Extract the [X, Y] coordinate from the center of the cell holding the provided text.  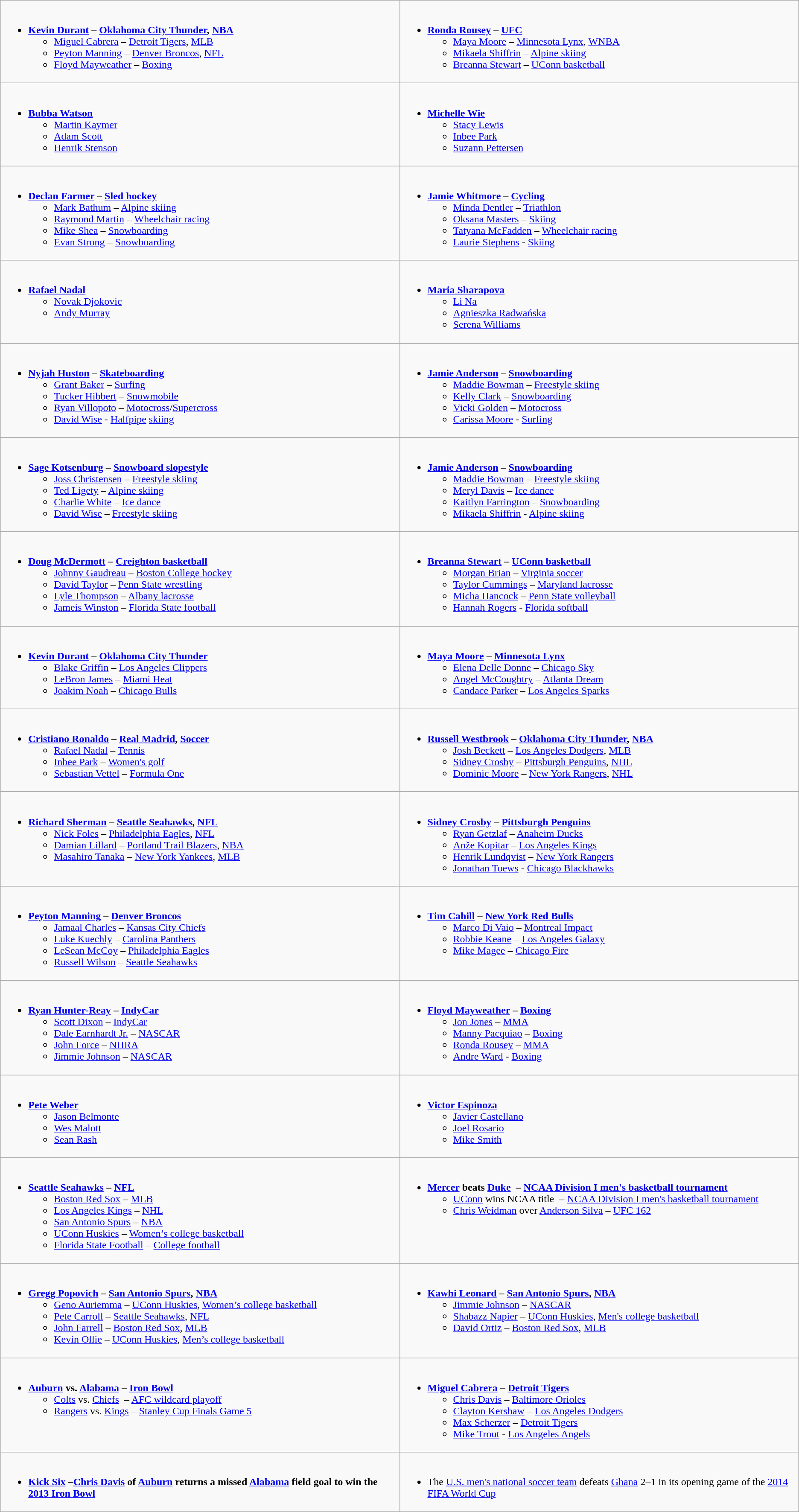
Tim Cahill – New York Red BullsMarco Di Vaio – Montreal ImpactRobbie Keane – Los Angeles GalaxyMike Magee – Chicago Fire [599, 933]
Kevin Durant – Oklahoma City Thunder, NBAMiguel Cabrera – Detroit Tigers, MLBPeyton Manning – Denver Broncos, NFLFloyd Mayweather – Boxing [200, 42]
Rafael NadalNovak DjokovicAndy Murray [200, 302]
Jamie Anderson – SnowboardingMaddie Bowman – Freestyle skiingKelly Clark – SnowboardingVicki Golden – MotocrossCarissa Moore - Surfing [599, 390]
Ronda Rousey – UFCMaya Moore – Minnesota Lynx, WNBAMikaela Shiffrin – Alpine skiingBreanna Stewart – UConn basketball [599, 42]
Nyjah Huston – SkateboardingGrant Baker – SurfingTucker Hibbert – SnowmobileRyan Villopoto – Motocross/SupercrossDavid Wise - Halfpipe skiing [200, 390]
Pete WeberJason BelmonteWes MalottSean Rash [200, 1116]
Maya Moore – Minnesota LynxElena Delle Donne – Chicago SkyAngel McCoughtry – Atlanta DreamCandace Parker – Los Angeles Sparks [599, 667]
Maria SharapovaLi NaAgnieszka RadwańskaSerena Williams [599, 302]
Kick Six –Chris Davis of Auburn returns a missed Alabama field goal to win the 2013 Iron Bowl [200, 1482]
Victor EspinozaJavier CastellanoJoel RosarioMike Smith [599, 1116]
Auburn vs. Alabama – Iron BowlColts vs. Chiefs – AFC wildcard playoffRangers vs. Kings – Stanley Cup Finals Game 5 [200, 1405]
Jamie Anderson – SnowboardingMaddie Bowman – Freestyle skiingMeryl Davis – Ice danceKaitlyn Farrington – SnowboardingMikaela Shiffrin - Alpine skiing [599, 485]
Bubba WatsonMartin KaymerAdam ScottHenrik Stenson [200, 125]
Jamie Whitmore – CyclingMinda Dentler – TriathlonOksana Masters – SkiingTatyana McFadden – Wheelchair racingLaurie Stephens - Skiing [599, 213]
Kevin Durant – Oklahoma City ThunderBlake Griffin – Los Angeles ClippersLeBron James – Miami HeatJoakim Noah – Chicago Bulls [200, 667]
The U.S. men's national soccer team defeats Ghana 2–1 in its opening game of the 2014 FIFA World Cup [599, 1482]
Declan Farmer – Sled hockeyMark Bathum – Alpine skiingRaymond Martin – Wheelchair racingMike Shea – SnowboardingEvan Strong – Snowboarding [200, 213]
Cristiano Ronaldo – Real Madrid, SoccerRafael Nadal – TennisInbee Park – Women's golfSebastian Vettel – Formula One [200, 750]
Michelle WieStacy LewisInbee ParkSuzann Pettersen [599, 125]
Floyd Mayweather – BoxingJon Jones – MMAManny Pacquiao – BoxingRonda Rousey – MMAAndre Ward - Boxing [599, 1028]
Ryan Hunter-Reay – IndyCarScott Dixon – IndyCarDale Earnhardt Jr. – NASCARJohn Force – NHRAJimmie Johnson – NASCAR [200, 1028]
